Return the [x, y] coordinate for the center point of the cell that contains the specified text.  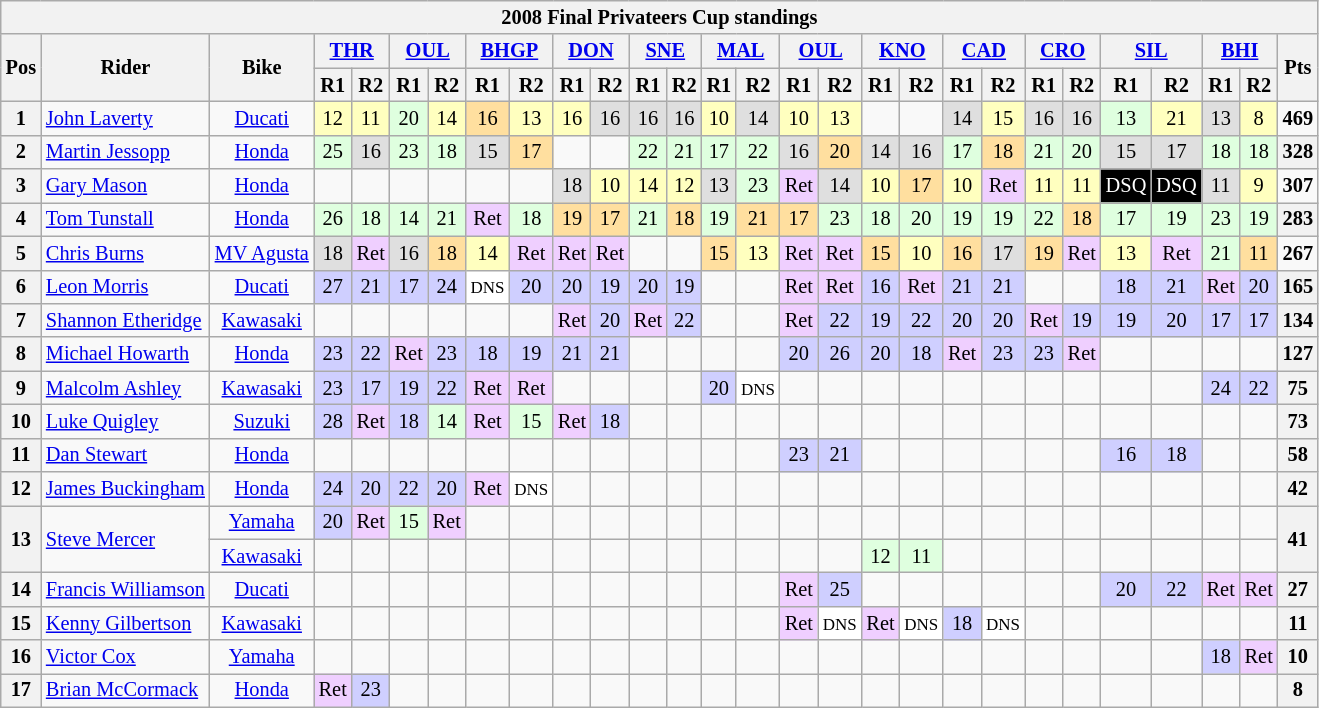
41 [1298, 538]
Pts [1298, 68]
5 [21, 253]
1 [21, 118]
Michael Howarth [126, 354]
4 [21, 219]
John Laverty [126, 118]
DON [591, 51]
Tom Tunstall [126, 219]
Victor Cox [126, 657]
Steve Mercer [126, 538]
267 [1298, 253]
Brian McCormack [126, 690]
73 [1298, 421]
Luke Quigley [126, 421]
307 [1298, 186]
Leon Morris [126, 287]
James Buckingham [126, 489]
THR [352, 51]
Chris Burns [126, 253]
75 [1298, 388]
Kenny Gilbertson [126, 623]
BHI [1240, 51]
7 [21, 320]
Martin Jessopp [126, 152]
42 [1298, 489]
BHGP [510, 51]
Francis Williamson [126, 589]
Gary Mason [126, 186]
Pos [21, 68]
KNO [902, 51]
58 [1298, 455]
328 [1298, 152]
469 [1298, 118]
Shannon Etheridge [126, 320]
134 [1298, 320]
28 [333, 421]
283 [1298, 219]
2 [21, 152]
Suzuki [262, 421]
CRO [1063, 51]
MAL [741, 51]
CAD [984, 51]
2008 Final Privateers Cup standings [660, 17]
SIL [1152, 51]
Bike [262, 68]
165 [1298, 287]
Rider [126, 68]
Dan Stewart [126, 455]
6 [21, 287]
SNE [666, 51]
3 [21, 186]
MV Agusta [262, 253]
Malcolm Ashley [126, 388]
127 [1298, 354]
